Determine the (x, y) coordinate at the center of the cell enclosing the given text.  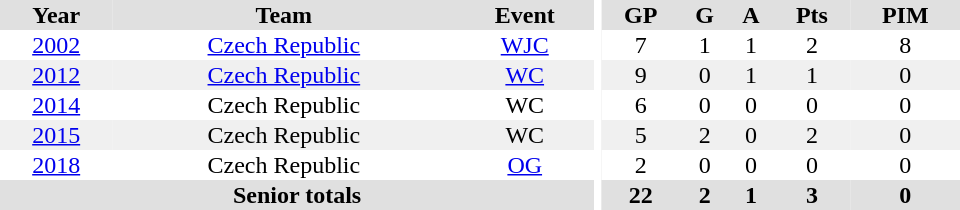
Event (524, 15)
22 (641, 195)
8 (905, 45)
GP (641, 15)
2014 (56, 105)
5 (641, 135)
3 (812, 195)
2002 (56, 45)
PIM (905, 15)
2012 (56, 75)
2018 (56, 165)
OG (524, 165)
WJC (524, 45)
Year (56, 15)
Senior totals (297, 195)
Pts (812, 15)
9 (641, 75)
7 (641, 45)
A (752, 15)
Team (284, 15)
2015 (56, 135)
G (705, 15)
6 (641, 105)
